Search for the cell housing the specified text and yield its (X, Y) center coordinate. 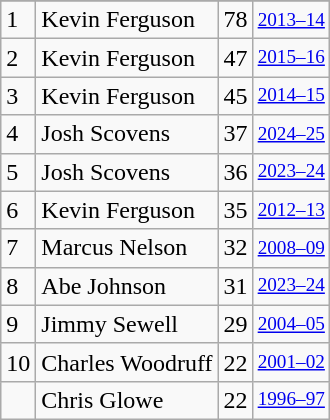
31 (236, 286)
2014–15 (291, 96)
Abe Johnson (127, 286)
36 (236, 172)
Jimmy Sewell (127, 324)
4 (18, 134)
Chris Glowe (127, 400)
1 (18, 20)
47 (236, 58)
2004–05 (291, 324)
10 (18, 362)
Charles Woodruff (127, 362)
35 (236, 210)
6 (18, 210)
2008–09 (291, 248)
2012–13 (291, 210)
1996–97 (291, 400)
7 (18, 248)
37 (236, 134)
32 (236, 248)
3 (18, 96)
2015–16 (291, 58)
2013–14 (291, 20)
78 (236, 20)
2 (18, 58)
45 (236, 96)
Marcus Nelson (127, 248)
2001–02 (291, 362)
29 (236, 324)
9 (18, 324)
2024–25 (291, 134)
8 (18, 286)
5 (18, 172)
